Detect which cell encompasses the target text, then output its (X, Y) center coordinate. 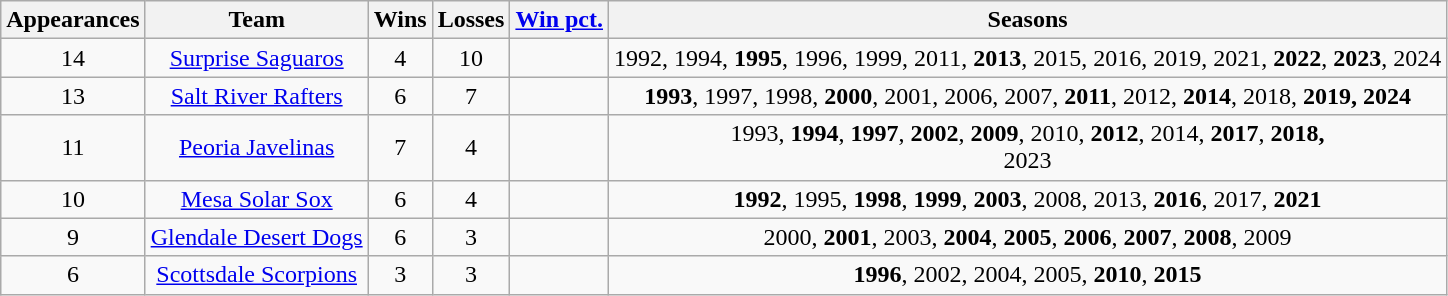
Scottsdale Scorpions (256, 275)
14 (73, 58)
1993, 1994, 1997, 2002, 2009, 2010, 2012, 2014, 2017, 2018,2023 (1028, 148)
Salt River Rafters (256, 96)
9 (73, 237)
Losses (471, 20)
13 (73, 96)
Surprise Saguaros (256, 58)
1992, 1994, 1995, 1996, 1999, 2011, 2013, 2015, 2016, 2019, 2021, 2022, 2023, 2024 (1028, 58)
Mesa Solar Sox (256, 199)
11 (73, 148)
Team (256, 20)
Wins (400, 20)
2000, 2001, 2003, 2004, 2005, 2006, 2007, 2008, 2009 (1028, 237)
1992, 1995, 1998, 1999, 2003, 2008, 2013, 2016, 2017, 2021 (1028, 199)
Peoria Javelinas (256, 148)
Win pct. (560, 20)
1996, 2002, 2004, 2005, 2010, 2015 (1028, 275)
1993, 1997, 1998, 2000, 2001, 2006, 2007, 2011, 2012, 2014, 2018, 2019, 2024 (1028, 96)
Appearances (73, 20)
Seasons (1028, 20)
Glendale Desert Dogs (256, 237)
